For the text-containing cell, return its midpoint in (X, Y) coordinate format. 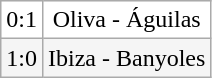
0:1 (22, 20)
Ibiza - Banyoles (126, 58)
1:0 (22, 58)
Oliva - Águilas (126, 20)
